Locate the cell with the specified text and output its (X, Y) center coordinate. 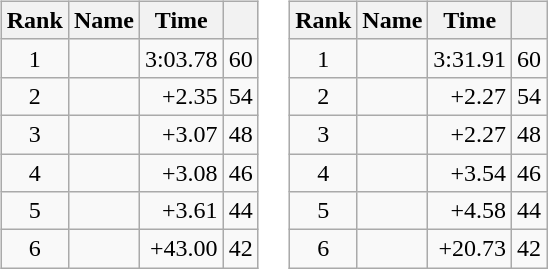
+2.35 (181, 96)
+20.73 (470, 249)
+3.08 (181, 173)
+43.00 (181, 249)
3:03.78 (181, 58)
+3.07 (181, 134)
+3.61 (181, 211)
3:31.91 (470, 58)
+4.58 (470, 211)
+3.54 (470, 173)
